From the cell containing the given text, extract its center point as (X, Y) coordinate. 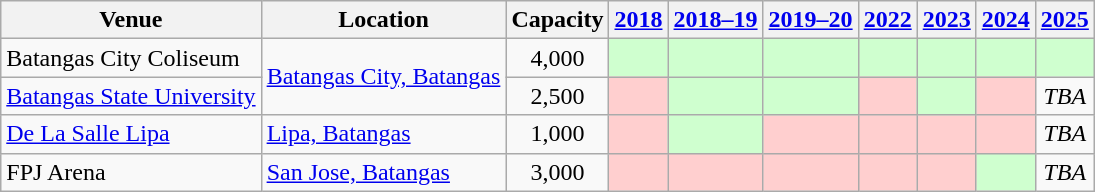
Location (384, 20)
Lipa, Batangas (384, 134)
Batangas City, Batangas (384, 77)
2018–19 (716, 20)
FPJ Arena (131, 172)
Batangas State University (131, 96)
De La Salle Lipa (131, 134)
Batangas City Coliseum (131, 58)
3,000 (558, 172)
2023 (946, 20)
2025 (1064, 20)
San Jose, Batangas (384, 172)
Venue (131, 20)
2,500 (558, 96)
2018 (638, 20)
Capacity (558, 20)
2022 (888, 20)
2019–20 (810, 20)
1,000 (558, 134)
2024 (1006, 20)
4,000 (558, 58)
